Return the (x, y) coordinate for the center point of the cell that contains the specified text.  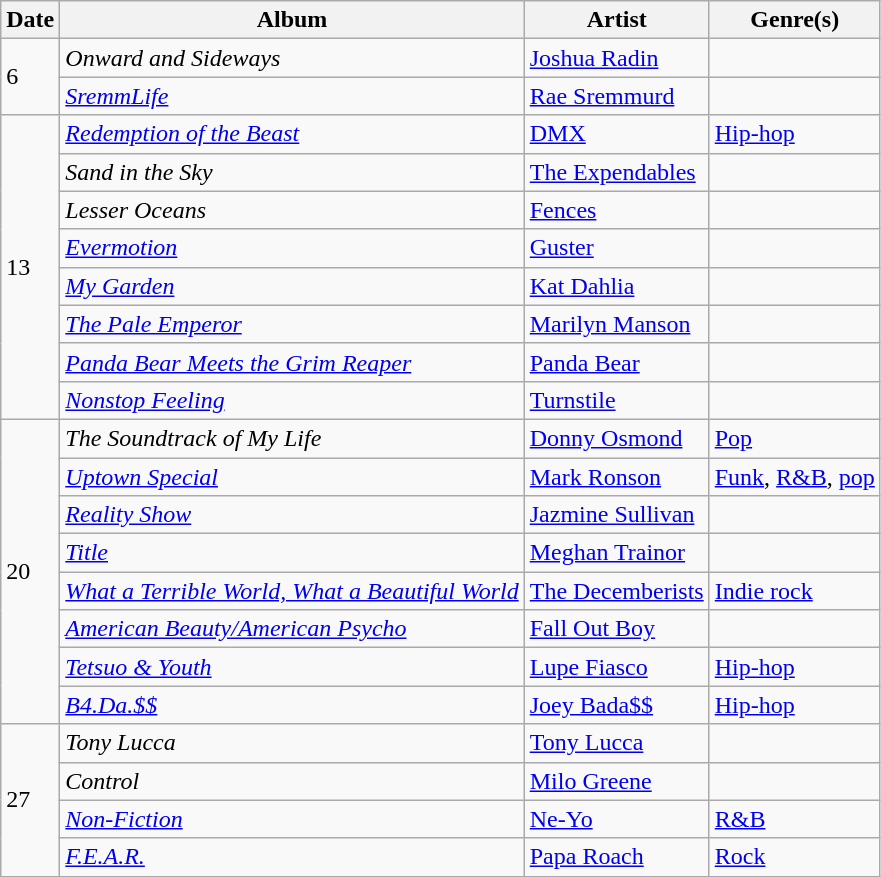
Joey Bada$$ (616, 705)
Evermotion (292, 248)
Fences (616, 210)
Turnstile (616, 400)
Kat Dahlia (616, 286)
Donny Osmond (616, 438)
Sand in the Sky (292, 172)
20 (30, 571)
Ne-Yo (616, 819)
Pop (794, 438)
Non-Fiction (292, 819)
Uptown Special (292, 477)
Date (30, 20)
Control (292, 781)
Onward and Sideways (292, 58)
Artist (616, 20)
Nonstop Feeling (292, 400)
R&B (794, 819)
Tetsuo & Youth (292, 667)
Panda Bear Meets the Grim Reaper (292, 362)
Rock (794, 857)
The Expendables (616, 172)
Marilyn Manson (616, 324)
Genre(s) (794, 20)
Papa Roach (616, 857)
F.E.A.R. (292, 857)
Guster (616, 248)
Milo Greene (616, 781)
What a Terrible World, What a Beautiful World (292, 591)
13 (30, 267)
My Garden (292, 286)
Meghan Trainor (616, 553)
Fall Out Boy (616, 629)
6 (30, 77)
Jazmine Sullivan (616, 515)
Mark Ronson (616, 477)
DMX (616, 134)
Title (292, 553)
Indie rock (794, 591)
B4.Da.$$ (292, 705)
Lupe Fiasco (616, 667)
The Pale Emperor (292, 324)
The Soundtrack of My Life (292, 438)
American Beauty/American Psycho (292, 629)
Album (292, 20)
SremmLife (292, 96)
Joshua Radin (616, 58)
27 (30, 800)
The Decemberists (616, 591)
Lesser Oceans (292, 210)
Rae Sremmurd (616, 96)
Redemption of the Beast (292, 134)
Panda Bear (616, 362)
Reality Show (292, 515)
Funk, R&B, pop (794, 477)
